For the text-containing cell, return its midpoint in [X, Y] coordinate format. 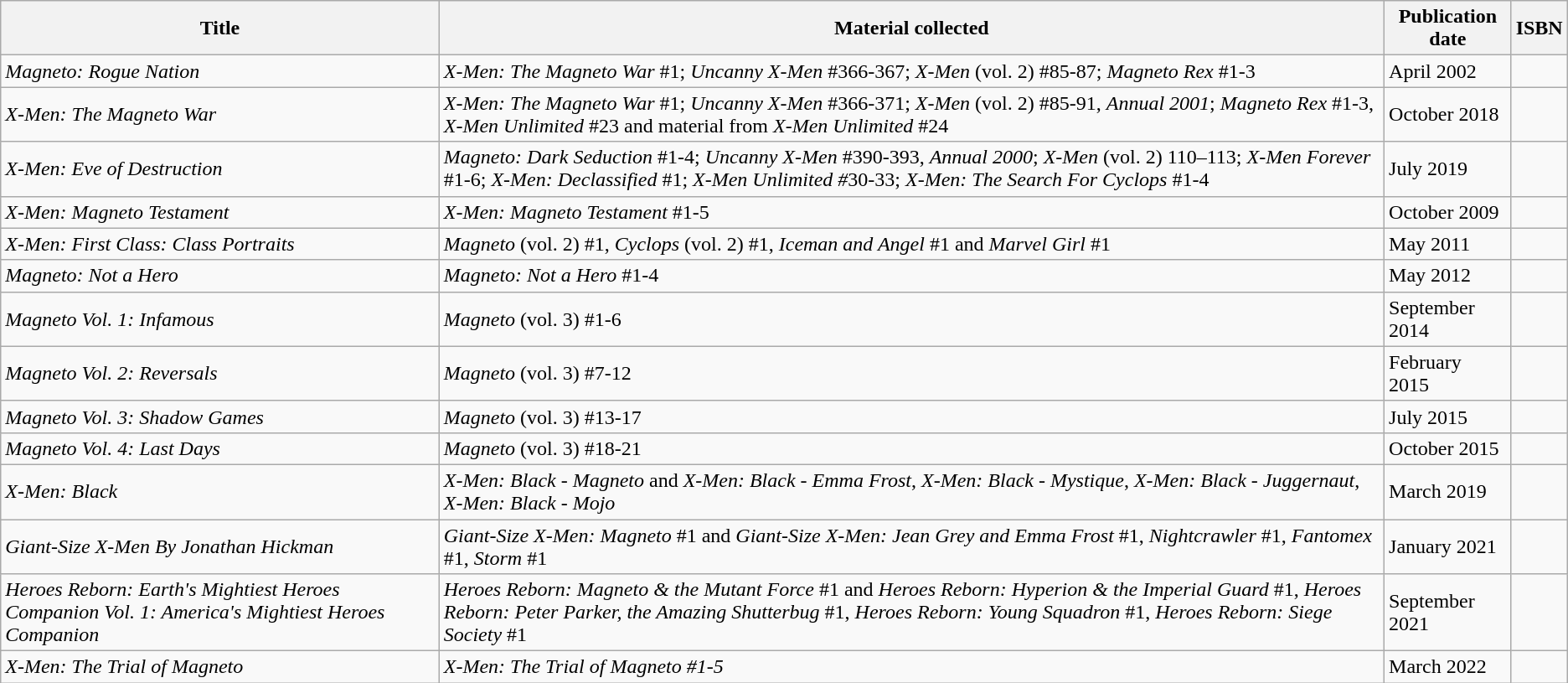
Magneto: Rogue Nation [220, 71]
July 2015 [1448, 417]
Publication date [1448, 28]
May 2011 [1448, 244]
April 2002 [1448, 71]
Magneto Vol. 4: Last Days [220, 448]
May 2012 [1448, 276]
October 2009 [1448, 212]
Material collected [911, 28]
X-Men: Black - Magneto and X-Men: Black - Emma Frost, X-Men: Black - Mystique, X-Men: Black - Juggernaut, X-Men: Black - Mojo [911, 491]
Magneto (vol. 2) #1, Cyclops (vol. 2) #1, Iceman and Angel #1 and Marvel Girl #1 [911, 244]
Giant-Size X-Men By Jonathan Hickman [220, 546]
Magneto (vol. 3) #18-21 [911, 448]
September 2014 [1448, 318]
Title [220, 28]
X-Men: Eve of Destruction [220, 169]
X-Men: The Trial of Magneto #1-5 [911, 667]
March 2019 [1448, 491]
Magneto: Not a Hero [220, 276]
X-Men: Magneto Testament [220, 212]
X-Men: The Trial of Magneto [220, 667]
X-Men: Magneto Testament #1-5 [911, 212]
March 2022 [1448, 667]
September 2021 [1448, 613]
October 2015 [1448, 448]
Giant-Size X-Men: Magneto #1 and Giant-Size X-Men: Jean Grey and Emma Frost #1, Nightcrawler #1, Fantomex #1, Storm #1 [911, 546]
X-Men: First Class: Class Portraits [220, 244]
October 2018 [1448, 114]
Magneto (vol. 3) #7-12 [911, 374]
July 2019 [1448, 169]
X-Men: The Magneto War #1; Uncanny X-Men #366-367; X-Men (vol. 2) #85-87; Magneto Rex #1-3 [911, 71]
Magneto: Not a Hero #1-4 [911, 276]
February 2015 [1448, 374]
Magneto Vol. 2: Reversals [220, 374]
Heroes Reborn: Earth's Mightiest Heroes Companion Vol. 1: America's Mightiest Heroes Companion [220, 613]
X-Men: Black [220, 491]
Magneto (vol. 3) #13-17 [911, 417]
Magneto (vol. 3) #1-6 [911, 318]
Magneto Vol. 1: Infamous [220, 318]
Magneto Vol. 3: Shadow Games [220, 417]
ISBN [1540, 28]
January 2021 [1448, 546]
X-Men: The Magneto War [220, 114]
